Return (x, y) of the center of cell containing provided text 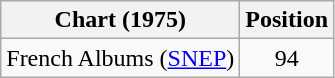
Chart (1975) (120, 20)
94 (287, 58)
Position (287, 20)
French Albums (SNEP) (120, 58)
